Find where the given text appears and provide that cell's center as [x, y] coordinate. 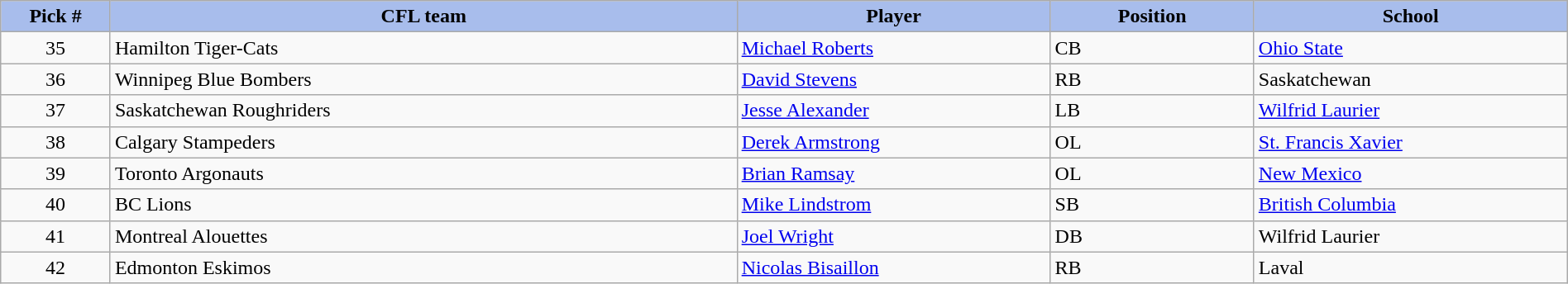
SB [1152, 205]
Laval [1411, 267]
David Stevens [893, 79]
35 [56, 48]
40 [56, 205]
Michael Roberts [893, 48]
British Columbia [1411, 205]
Saskatchewan [1411, 79]
DB [1152, 236]
Toronto Argonauts [423, 173]
Jesse Alexander [893, 111]
LB [1152, 111]
Edmonton Eskimos [423, 267]
Hamilton Tiger-Cats [423, 48]
St. Francis Xavier [1411, 142]
Montreal Alouettes [423, 236]
Derek Armstrong [893, 142]
38 [56, 142]
Position [1152, 17]
CFL team [423, 17]
School [1411, 17]
Joel Wright [893, 236]
37 [56, 111]
Winnipeg Blue Bombers [423, 79]
BC Lions [423, 205]
39 [56, 173]
New Mexico [1411, 173]
Saskatchewan Roughriders [423, 111]
Mike Lindstrom [893, 205]
42 [56, 267]
Calgary Stampeders [423, 142]
Brian Ramsay [893, 173]
Ohio State [1411, 48]
CB [1152, 48]
Player [893, 17]
36 [56, 79]
Nicolas Bisaillon [893, 267]
Pick # [56, 17]
41 [56, 236]
